From the cell containing the given text, extract its center point as [X, Y] coordinate. 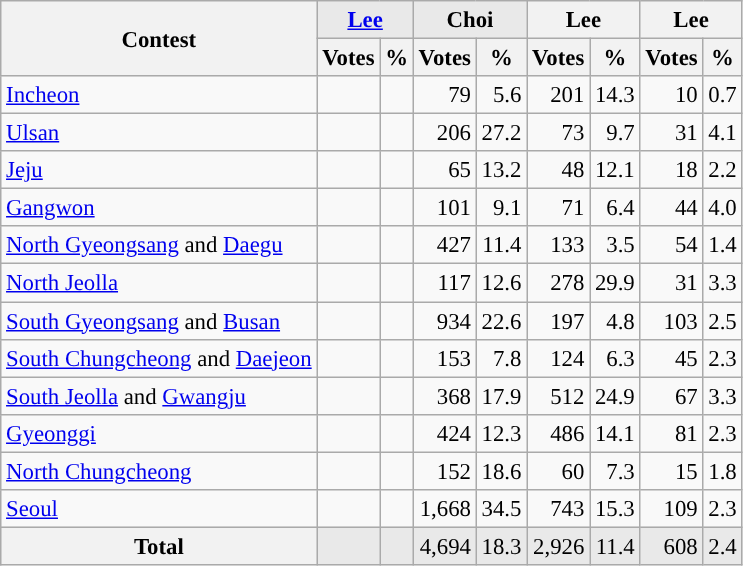
South Gyeongsang and Busan [159, 321]
15 [672, 471]
1.4 [722, 245]
14.1 [615, 433]
486 [558, 433]
Seoul [159, 509]
48 [558, 170]
124 [558, 358]
9.1 [501, 208]
153 [444, 358]
12.3 [501, 433]
Jeju [159, 170]
67 [672, 396]
7.3 [615, 471]
206 [444, 133]
10 [672, 95]
4.0 [722, 208]
368 [444, 396]
65 [444, 170]
427 [444, 245]
29.9 [615, 283]
608 [672, 546]
44 [672, 208]
12.1 [615, 170]
13.2 [501, 170]
512 [558, 396]
101 [444, 208]
22.6 [501, 321]
3.5 [615, 245]
103 [672, 321]
2,926 [558, 546]
5.6 [501, 95]
Choi [470, 20]
Gyeonggi [159, 433]
81 [672, 433]
4.1 [722, 133]
9.7 [615, 133]
133 [558, 245]
4.8 [615, 321]
71 [558, 208]
14.3 [615, 95]
54 [672, 245]
Contest [159, 38]
Incheon [159, 95]
North Gyeongsang and Daegu [159, 245]
79 [444, 95]
152 [444, 471]
South Chungcheong and Daejeon [159, 358]
197 [558, 321]
Total [159, 546]
15.3 [615, 509]
34.5 [501, 509]
24.9 [615, 396]
1.8 [722, 471]
27.2 [501, 133]
18 [672, 170]
North Chungcheong [159, 471]
60 [558, 471]
201 [558, 95]
6.4 [615, 208]
45 [672, 358]
7.8 [501, 358]
934 [444, 321]
6.3 [615, 358]
2.5 [722, 321]
17.9 [501, 396]
4,694 [444, 546]
117 [444, 283]
424 [444, 433]
South Jeolla and Gwangju [159, 396]
2.2 [722, 170]
18.3 [501, 546]
18.6 [501, 471]
109 [672, 509]
12.6 [501, 283]
278 [558, 283]
North Jeolla [159, 283]
0.7 [722, 95]
Gangwon [159, 208]
73 [558, 133]
1,668 [444, 509]
2.4 [722, 546]
743 [558, 509]
Ulsan [159, 133]
